Determine the (X, Y) coordinate at the center of the cell enclosing the given text.  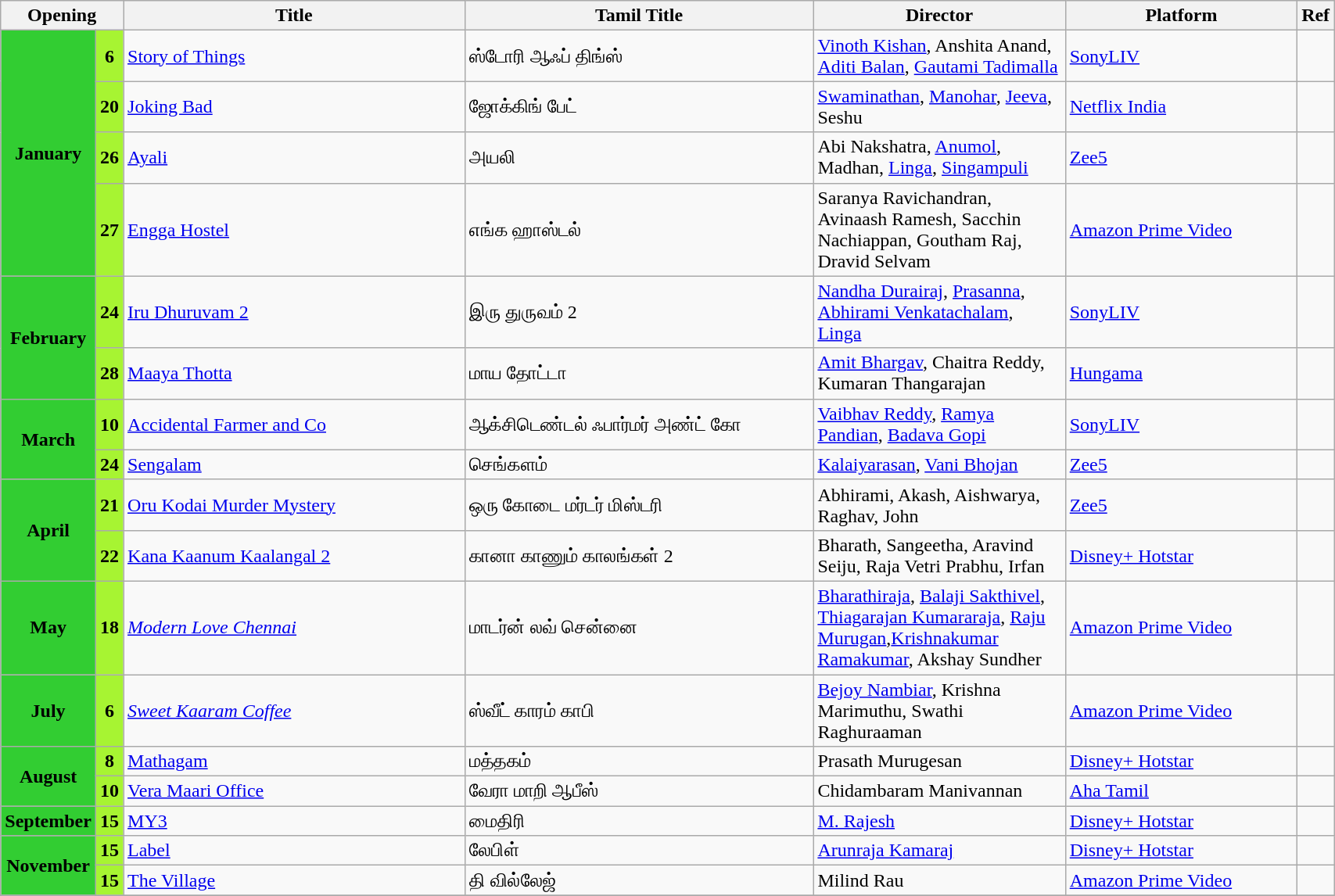
Maaya Thotta (294, 374)
Vera Maari Office (294, 791)
28 (109, 374)
March (48, 439)
Oru Kodai Murder Mystery (294, 505)
மாடர்ன் லவ் சென்னை (639, 627)
Director (939, 16)
Label (294, 851)
தி வில்லேஜ் (639, 880)
Abi Nakshatra, Anumol, Madhan, Linga, Singampuli (939, 158)
Ref (1315, 16)
The Village (294, 880)
Iru Dhuruvam 2 (294, 312)
21 (109, 505)
Hungama (1181, 374)
M. Rajesh (939, 821)
May (48, 627)
Kalaiyarasan, Vani Bhojan (939, 464)
Amit Bhargav, Chaitra Reddy, Kumaran Thangarajan (939, 374)
லேபிள் (639, 851)
Opening (63, 16)
27 (109, 230)
Arunraja Kamaraj (939, 851)
ஆக்சிடெண்டல் ஃபார்மர் அண்ட் கோ (639, 424)
Kana Kaanum Kaalangal 2 (294, 555)
Joking Bad (294, 106)
Modern Love Chennai (294, 627)
கானா காணும் காலங்கள் 2 (639, 555)
ஜோக்கிங் பேட் (639, 106)
Vinoth Kishan, Anshita Anand, Aditi Balan, Gautami Tadimalla (939, 56)
Platform (1181, 16)
Mathagam (294, 762)
8 (109, 762)
எங்க ஹாஸ்டல் (639, 230)
Title (294, 16)
July (48, 710)
January (48, 153)
18 (109, 627)
ஒரு கோடை மர்டர் மிஸ்டரி (639, 505)
Story of Things (294, 56)
Bharathiraja, Balaji Sakthivel, Thiagarajan Kumararaja, Raju Murugan,Krishnakumar Ramakumar, Akshay Sundher (939, 627)
Vaibhav Reddy, Ramya Pandian, Badava Gopi (939, 424)
ஸ்வீட் காரம் காபி (639, 710)
MY3 (294, 821)
Nandha Durairaj, Prasanna, Abhirami Venkatachalam, Linga (939, 312)
செங்களம் (639, 464)
வேரா மாறி ஆபீஸ் (639, 791)
Ayali (294, 158)
மத்தகம் (639, 762)
அயலி (639, 158)
இரு துருவம் 2 (639, 312)
Bejoy Nambiar, Krishna Marimuthu, Swathi Raghuraaman (939, 710)
26 (109, 158)
Tamil Title (639, 16)
Abhirami, Akash, Aishwarya, Raghav, John (939, 505)
Saranya Ravichandran, Avinaash Ramesh, Sacchin Nachiappan, Goutham Raj, Dravid Selvam (939, 230)
மாய தோட்டா (639, 374)
August (48, 776)
Milind Rau (939, 880)
மைதிரி (639, 821)
April (48, 530)
20 (109, 106)
Sengalam (294, 464)
Engga Hostel (294, 230)
Sweet Kaaram Coffee (294, 710)
Accidental Farmer and Co (294, 424)
Aha Tamil (1181, 791)
Prasath Murugesan (939, 762)
November (48, 866)
22 (109, 555)
September (48, 821)
Netflix India (1181, 106)
Chidambaram Manivannan (939, 791)
February (48, 338)
ஸ்டோரி ஆஃப் திங்ஸ் (639, 56)
Swaminathan, Manohar, Jeeva, Seshu (939, 106)
Bharath, Sangeetha, Aravind Seiju, Raja Vetri Prabhu, Irfan (939, 555)
